Return the (x, y) coordinate for the center point of the cell that contains the specified text.  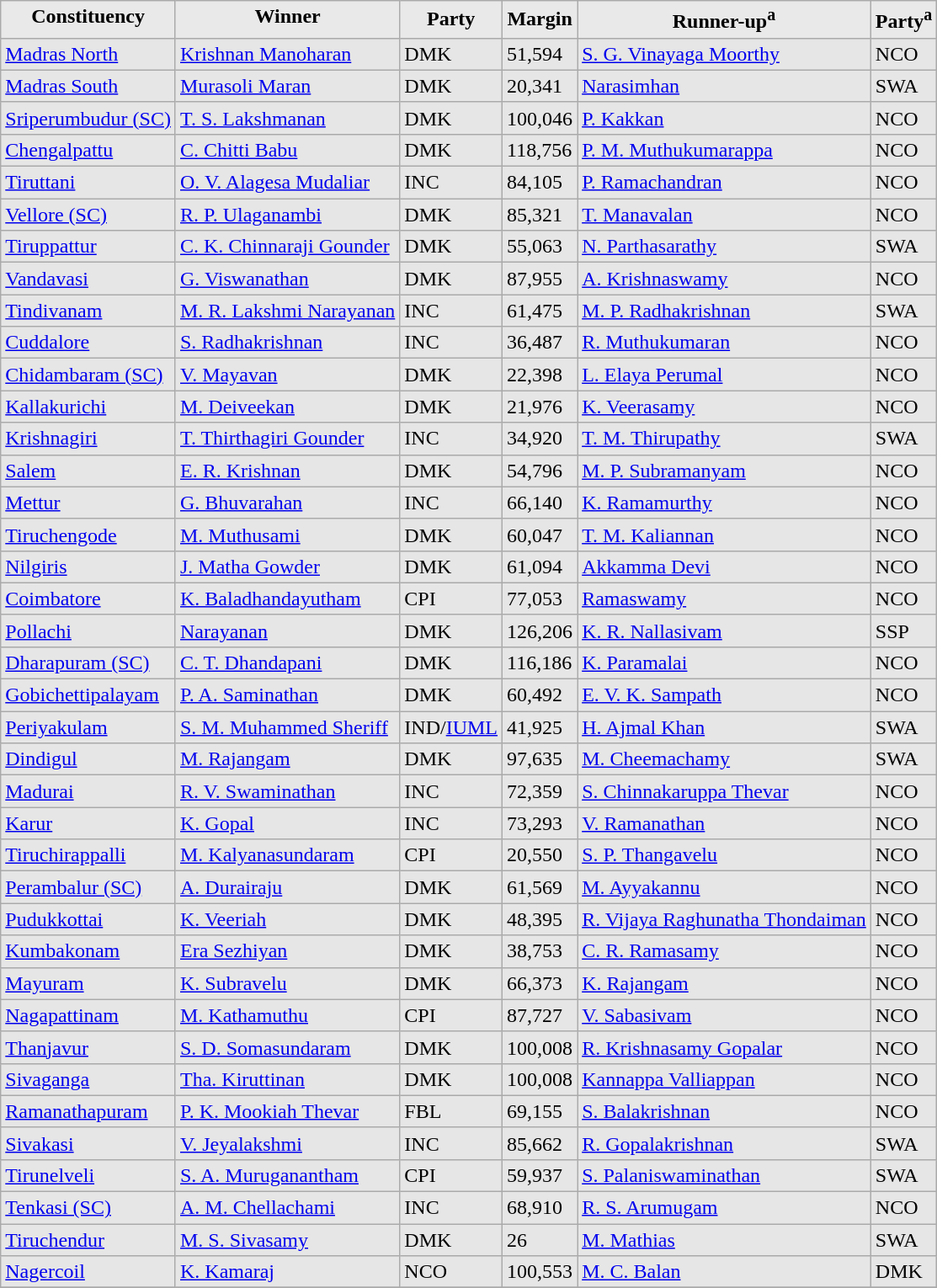
P. Kakkan (724, 118)
Akkamma Devi (724, 567)
Runner-upa (724, 20)
Mettur (88, 503)
Mayuram (88, 983)
69,155 (540, 1111)
126,206 (540, 631)
85,321 (540, 215)
IND/IUML (451, 727)
R. S. Arumugam (724, 1208)
C. T. Dhandapani (287, 663)
Tiruppattur (88, 247)
Partya (903, 20)
Nagapattinam (88, 1015)
85,662 (540, 1143)
21,976 (540, 407)
R. Vijaya Raghunatha Thondaiman (724, 919)
60,047 (540, 535)
M. Kathamuthu (287, 1015)
41,925 (540, 727)
Sriperumbudur (SC) (88, 118)
G. Bhuvarahan (287, 503)
Constituency (88, 20)
H. Ajmal Khan (724, 727)
K. R. Nallasivam (724, 631)
K. Veerasamy (724, 407)
Dharapuram (SC) (88, 663)
Krishnagiri (88, 439)
SSP (903, 631)
P. A. Saminathan (287, 695)
Pudukkottai (88, 919)
116,186 (540, 663)
51,594 (540, 54)
R. P. Ulaganambi (287, 215)
S. Chinnakaruppa Thevar (724, 791)
T. Thirthagiri Gounder (287, 439)
S. Balakrishnan (724, 1111)
V. Ramanathan (724, 823)
M. Cheemachamy (724, 759)
Chengalpattu (88, 150)
Thanjavur (88, 1047)
S. M. Muhammed Sheriff (287, 727)
R. V. Swaminathan (287, 791)
Madras North (88, 54)
S. A. Muruganantham (287, 1175)
118,756 (540, 150)
A. Durairaju (287, 887)
Ramaswamy (724, 599)
Vellore (SC) (88, 215)
E. V. K. Sampath (724, 695)
36,487 (540, 343)
C. R. Ramasamy (724, 951)
38,753 (540, 951)
73,293 (540, 823)
Salem (88, 471)
M. Rajangam (287, 759)
G. Viswanathan (287, 279)
M. Ayyakannu (724, 887)
Kannappa Valliappan (724, 1079)
100,046 (540, 118)
Tindivanam (88, 311)
M. P. Radhakrishnan (724, 311)
Tiruchirappalli (88, 855)
P. M. Muthukumarappa (724, 150)
Dindigul (88, 759)
48,395 (540, 919)
Krishnan Manoharan (287, 54)
K. Subravelu (287, 983)
Tiruttani (88, 183)
68,910 (540, 1208)
R. Muthukumaran (724, 343)
Ramanathapuram (88, 1111)
Winner (287, 20)
72,359 (540, 791)
M. Muthusami (287, 535)
S. Palaniswaminathan (724, 1175)
J. Matha Gowder (287, 567)
Coimbatore (88, 599)
87,955 (540, 279)
Narasimhan (724, 86)
Narayanan (287, 631)
R. Gopalakrishnan (724, 1143)
59,937 (540, 1175)
34,920 (540, 439)
Tiruchengode (88, 535)
K. Rajangam (724, 983)
61,475 (540, 311)
Margin (540, 20)
K. Kamaraj (287, 1272)
Party (451, 20)
T. M. Kaliannan (724, 535)
Tiruchendur (88, 1240)
M. P. Subramanyam (724, 471)
Nilgiris (88, 567)
M. C. Balan (724, 1272)
Pollachi (88, 631)
T. Manavalan (724, 215)
M. Deiveekan (287, 407)
Perambalur (SC) (88, 887)
Karur (88, 823)
K. Ramamurthy (724, 503)
O. V. Alagesa Mudaliar (287, 183)
M. R. Lakshmi Narayanan (287, 311)
N. Parthasarathy (724, 247)
T. M. Thirupathy (724, 439)
A. Krishnaswamy (724, 279)
Tenkasi (SC) (88, 1208)
77,053 (540, 599)
C. K. Chinnaraji Gounder (287, 247)
M. Kalyanasundaram (287, 855)
S. P. Thangavelu (724, 855)
84,105 (540, 183)
Tirunelveli (88, 1175)
60,492 (540, 695)
S. Radhakrishnan (287, 343)
M. S. Sivasamy (287, 1240)
Sivakasi (88, 1143)
Era Sezhiyan (287, 951)
K. Gopal (287, 823)
Nagercoil (88, 1272)
Chidambaram (SC) (88, 375)
V. Jeyalakshmi (287, 1143)
K. Veeriah (287, 919)
66,140 (540, 503)
100,553 (540, 1272)
22,398 (540, 375)
K. Paramalai (724, 663)
P. Ramachandran (724, 183)
66,373 (540, 983)
FBL (451, 1111)
A. M. Chellachami (287, 1208)
87,727 (540, 1015)
V. Mayavan (287, 375)
L. Elaya Perumal (724, 375)
Gobichettipalayam (88, 695)
Murasoli Maran (287, 86)
Madurai (88, 791)
Kumbakonam (88, 951)
Cuddalore (88, 343)
C. Chitti Babu (287, 150)
20,341 (540, 86)
Sivaganga (88, 1079)
S. G. Vinayaga Moorthy (724, 54)
Madras South (88, 86)
S. D. Somasundaram (287, 1047)
54,796 (540, 471)
Tha. Kiruttinan (287, 1079)
V. Sabasivam (724, 1015)
Vandavasi (88, 279)
61,569 (540, 887)
55,063 (540, 247)
26 (540, 1240)
P. K. Mookiah Thevar (287, 1111)
20,550 (540, 855)
T. S. Lakshmanan (287, 118)
R. Krishnasamy Gopalar (724, 1047)
97,635 (540, 759)
K. Baladhandayutham (287, 599)
M. Mathias (724, 1240)
E. R. Krishnan (287, 471)
Kallakurichi (88, 407)
Periyakulam (88, 727)
61,094 (540, 567)
